From the cell containing the given text, extract its center point as (x, y) coordinate. 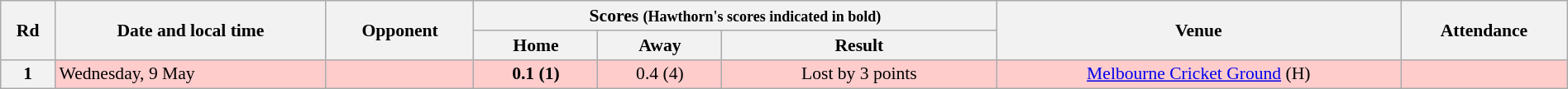
Away (660, 45)
Home (536, 45)
Date and local time (190, 30)
Wednesday, 9 May (190, 74)
Opponent (400, 30)
1 (28, 74)
0.4 (4) (660, 74)
Melbourne Cricket Ground (H) (1199, 74)
0.1 (1) (536, 74)
Attendance (1484, 30)
Scores (Hawthorn's scores indicated in bold) (735, 16)
Lost by 3 points (859, 74)
Venue (1199, 30)
Rd (28, 30)
Result (859, 45)
